Scan for the cell matching the given text and deliver its [X, Y] coordinate at center. 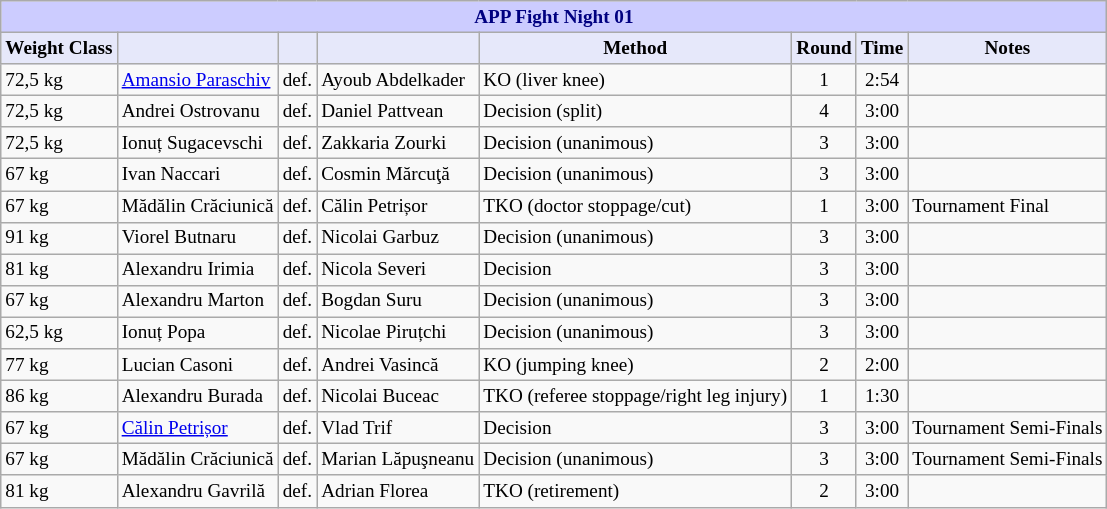
TKO (retirement) [636, 491]
Round [824, 48]
Viorel Butnaru [198, 238]
2:54 [882, 80]
2:00 [882, 365]
TKO (doctor stoppage/cut) [636, 206]
Alexandru Gavrilă [198, 491]
62,5 kg [59, 333]
KO (liver knee) [636, 80]
91 kg [59, 238]
Time [882, 48]
Vlad Trif [398, 428]
Amansio Paraschiv [198, 80]
1:30 [882, 396]
Andrei Vasincă [398, 365]
Bogdan Suru [398, 301]
Tournament Final [1008, 206]
Ivan Naccari [198, 175]
APP Fight Night 01 [554, 17]
Nicolai Garbuz [398, 238]
Ionuț Popa [198, 333]
Nicola Severi [398, 270]
Decision (split) [636, 111]
Alexandru Irimia [198, 270]
Cosmin Mărcuţă [398, 175]
Method [636, 48]
Alexandru Burada [198, 396]
TKO (referee stoppage/right leg injury) [636, 396]
Alexandru Marton [198, 301]
Nicolai Buceac [398, 396]
Marian Lăpuşneanu [398, 460]
4 [824, 111]
Nicolae Piruțchi [398, 333]
Weight Class [59, 48]
KO (jumping knee) [636, 365]
Zakkaria Zourki [398, 143]
Andrei Ostrovanu [198, 111]
Adrian Florea [398, 491]
Notes [1008, 48]
Lucian Casoni [198, 365]
86 kg [59, 396]
Ionuț Sugacevschi [198, 143]
Daniel Pattvean [398, 111]
Ayoub Abdelkader [398, 80]
77 kg [59, 365]
